Find where the given text appears and provide that cell's center as (X, Y) coordinate. 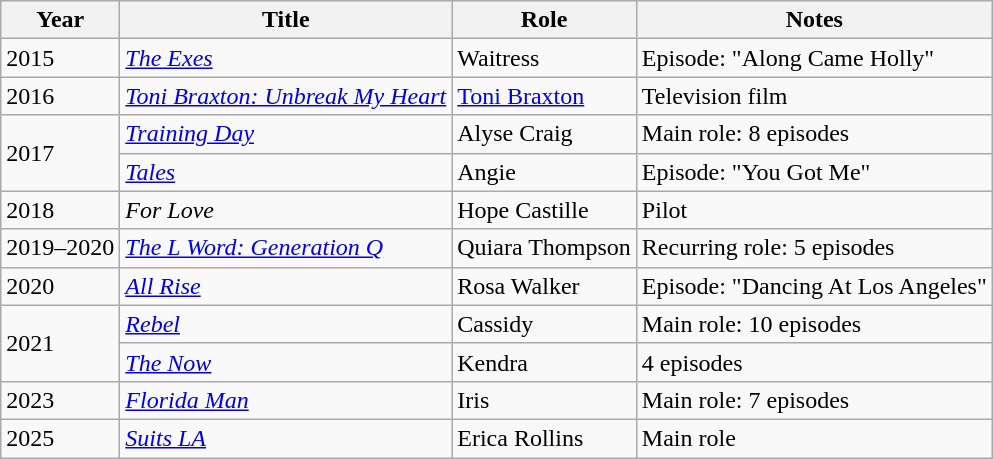
Rosa Walker (544, 286)
4 episodes (814, 362)
Kendra (544, 362)
2017 (60, 153)
Television film (814, 96)
2020 (60, 286)
Rebel (286, 324)
Toni Braxton (544, 96)
2019–2020 (60, 248)
Main role: 8 episodes (814, 134)
Alyse Craig (544, 134)
Erica Rollins (544, 438)
Toni Braxton: Unbreak My Heart (286, 96)
Episode: "Along Came Holly" (814, 58)
The L Word: Generation Q (286, 248)
2023 (60, 400)
2015 (60, 58)
Episode: "You Got Me" (814, 172)
Training Day (286, 134)
Hope Castille (544, 210)
2016 (60, 96)
The Exes (286, 58)
Role (544, 20)
Notes (814, 20)
Iris (544, 400)
For Love (286, 210)
Main role: 10 episodes (814, 324)
Waitress (544, 58)
Recurring role: 5 episodes (814, 248)
Quiara Thompson (544, 248)
Tales (286, 172)
2025 (60, 438)
Pilot (814, 210)
Title (286, 20)
Florida Man (286, 400)
The Now (286, 362)
Episode: "Dancing At Los Angeles" (814, 286)
Cassidy (544, 324)
All Rise (286, 286)
Main role: 7 episodes (814, 400)
2018 (60, 210)
Suits LA (286, 438)
Angie (544, 172)
Year (60, 20)
Main role (814, 438)
2021 (60, 343)
